Search for the cell housing the specified text and yield its [X, Y] center coordinate. 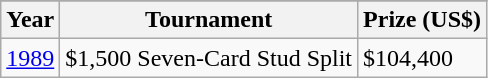
Year [30, 20]
$1,500 Seven-Card Stud Split [209, 58]
$104,400 [422, 58]
1989 [30, 58]
Tournament [209, 20]
Prize (US$) [422, 20]
